Detect which cell encompasses the target text, then output its (x, y) center coordinate. 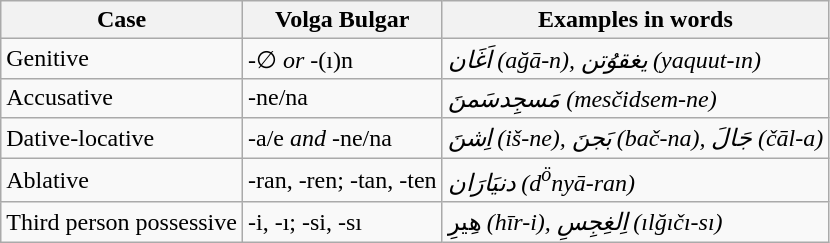
Case (122, 20)
مَسجِدسَمنَ (mesčidsem-ne) (636, 98)
-ran, -ren; -tan, -ten (342, 180)
Genitive (122, 59)
دنيَارَان (dönyā-ran) (636, 180)
-i, -ı; -si, -sı (342, 222)
هِيرِ (hīr-i), اِلغِجِسِ (ılğıčı-sı) (636, 222)
-a/e and -ne/na (342, 138)
Third person possessive (122, 222)
اِشنَ (iš-ne), بَجنَ (bač-na), جَالَ (čāl-a) (636, 138)
Examples in words (636, 20)
Accusative (122, 98)
اَغَان (ağā-n), يغقوُتن (yaquut-ın) (636, 59)
Dative-locative (122, 138)
Ablative (122, 180)
-∅ or -(ı)n (342, 59)
-ne/na (342, 98)
Volga Bulgar (342, 20)
